Provide the [X, Y] coordinate of the cell's center where the given text is located.  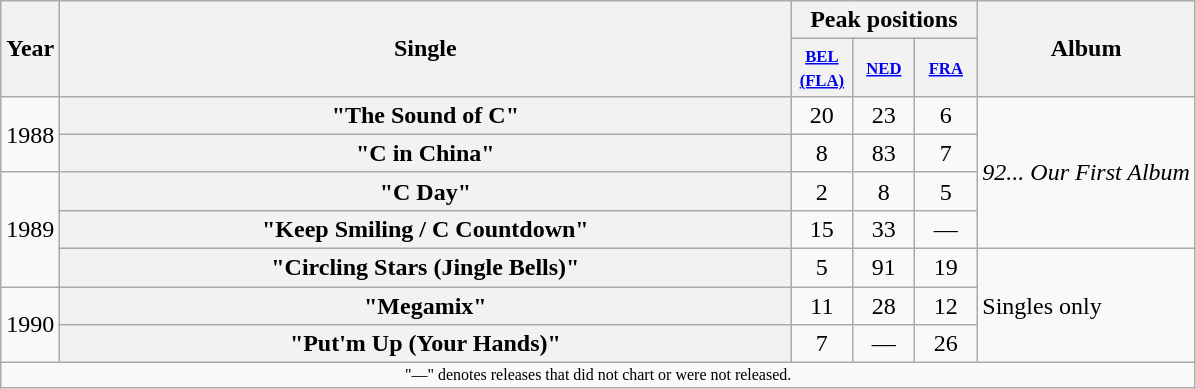
2 [822, 191]
"Circling Stars (Jingle Bells)" [426, 268]
1988 [30, 134]
"The Sound of C" [426, 115]
11 [822, 306]
"—" denotes releases that did not chart or were not released. [598, 375]
Peak positions [884, 20]
28 [884, 306]
1989 [30, 229]
Album [1086, 49]
1990 [30, 325]
6 [946, 115]
"Keep Smiling / C Countdown" [426, 229]
23 [884, 115]
BEL(FLA) [822, 68]
92... Our First Album [1086, 172]
NED [884, 68]
"C in China" [426, 153]
91 [884, 268]
33 [884, 229]
Year [30, 49]
"Put'm Up (Your Hands)" [426, 344]
12 [946, 306]
20 [822, 115]
"C Day" [426, 191]
Singles only [1086, 306]
83 [884, 153]
15 [822, 229]
Single [426, 49]
"Megamix" [426, 306]
FRA [946, 68]
19 [946, 268]
26 [946, 344]
